Determine the (x, y) coordinate at the center of the cell enclosing the given text.  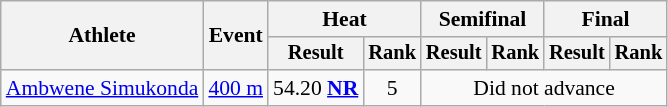
Athlete (102, 36)
Final (606, 19)
Did not advance (544, 88)
Ambwene Simukonda (102, 88)
Heat (344, 19)
Semifinal (482, 19)
54.20 NR (316, 88)
5 (392, 88)
Event (236, 36)
400 m (236, 88)
